Capture the cell that displays the provided text and extract its [x, y] central coordinate. 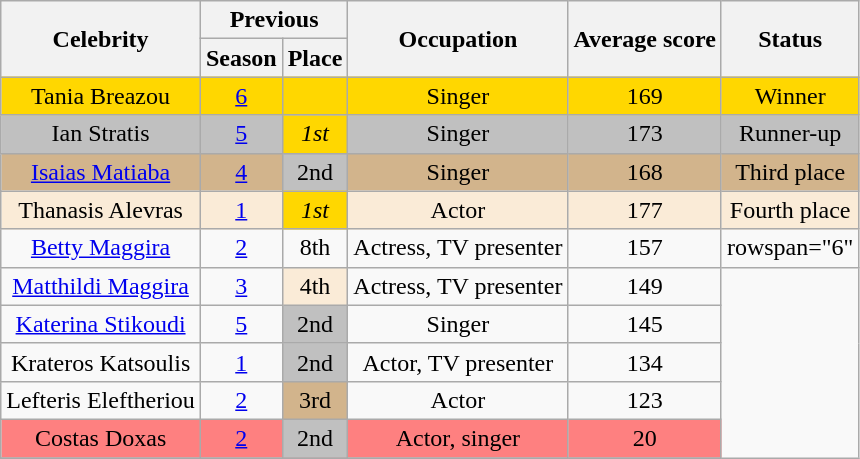
Occupation [458, 39]
149 [644, 286]
145 [644, 324]
Average score [644, 39]
173 [644, 134]
Katerina Stikoudi [101, 324]
Place [315, 58]
177 [644, 210]
Status [790, 39]
Betty Maggira [101, 248]
4th [315, 286]
rowspan="6" [790, 248]
3 [241, 286]
Celebrity [101, 39]
168 [644, 172]
Actor, singer [458, 438]
Actor, TV presenter [458, 362]
20 [644, 438]
Ian Stratis [101, 134]
Thanasis Alevras [101, 210]
134 [644, 362]
6 [241, 96]
123 [644, 400]
Lefteris Eleftheriou [101, 400]
3rd [315, 400]
Winner [790, 96]
Runner-up [790, 134]
8th [315, 248]
Krateros Katsoulis [101, 362]
Previous [274, 20]
Isaias Matiaba [101, 172]
Season [241, 58]
169 [644, 96]
Fourth place [790, 210]
Tania Breazou [101, 96]
157 [644, 248]
Third place [790, 172]
4 [241, 172]
Costas Doxas [101, 438]
Matthildi Maggira [101, 286]
